Search for the cell housing the specified text and yield its [x, y] center coordinate. 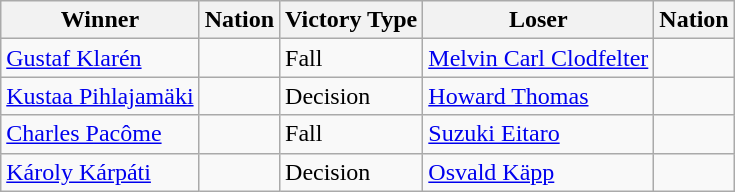
Loser [538, 20]
Osvald Käpp [538, 172]
Kustaa Pihlajamäki [100, 96]
Winner [100, 20]
Suzuki Eitaro [538, 134]
Victory Type [352, 20]
Gustaf Klarén [100, 58]
Charles Pacôme [100, 134]
Howard Thomas [538, 96]
Melvin Carl Clodfelter [538, 58]
Károly Kárpáti [100, 172]
